For the text-containing cell, return its midpoint in (X, Y) coordinate format. 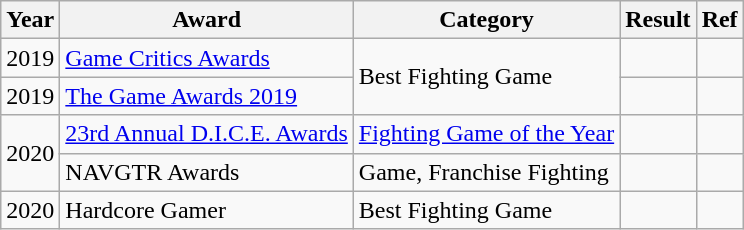
Result (658, 20)
23rd Annual D.I.C.E. Awards (207, 134)
The Game Awards 2019 (207, 96)
Ref (720, 20)
Game Critics Awards (207, 58)
Game, Franchise Fighting (486, 172)
Category (486, 20)
Hardcore Gamer (207, 210)
Award (207, 20)
Fighting Game of the Year (486, 134)
NAVGTR Awards (207, 172)
Year (30, 20)
